For the text-containing cell, return its midpoint in [x, y] coordinate format. 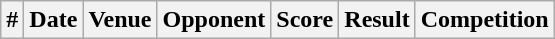
Venue [120, 20]
Score [305, 20]
Result [377, 20]
# [12, 20]
Opponent [214, 20]
Competition [484, 20]
Date [54, 20]
